For the text-containing cell, return its midpoint in [x, y] coordinate format. 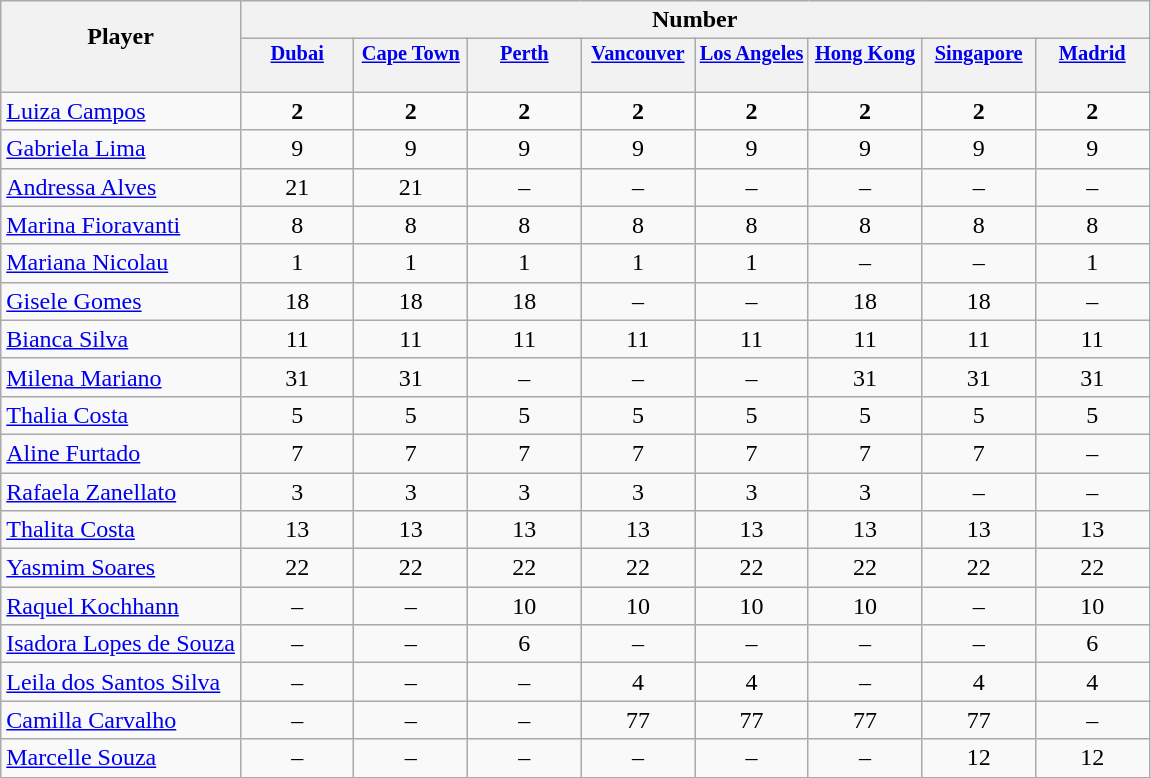
Bianca Silva [121, 339]
Number [694, 20]
Hong Kong [865, 54]
Los Angeles [752, 54]
Madrid [1092, 54]
Perth [525, 54]
Singapore [979, 54]
Isadora Lopes de Souza [121, 644]
Vancouver [638, 54]
Leila dos Santos Silva [121, 682]
Marina Fioravanti [121, 225]
Thalita Costa [121, 530]
Raquel Kochhann [121, 606]
Aline Furtado [121, 453]
Milena Mariano [121, 377]
Gisele Gomes [121, 301]
Dubai [297, 54]
Camilla Carvalho [121, 720]
Cape Town [411, 54]
Luiza Campos [121, 111]
Thalia Costa [121, 415]
Yasmim Soares [121, 568]
Marcelle Souza [121, 758]
Mariana Nicolau [121, 263]
Rafaela Zanellato [121, 491]
Andressa Alves [121, 187]
Gabriela Lima [121, 149]
Player [121, 36]
